Capture the cell that displays the provided text and extract its [x, y] central coordinate. 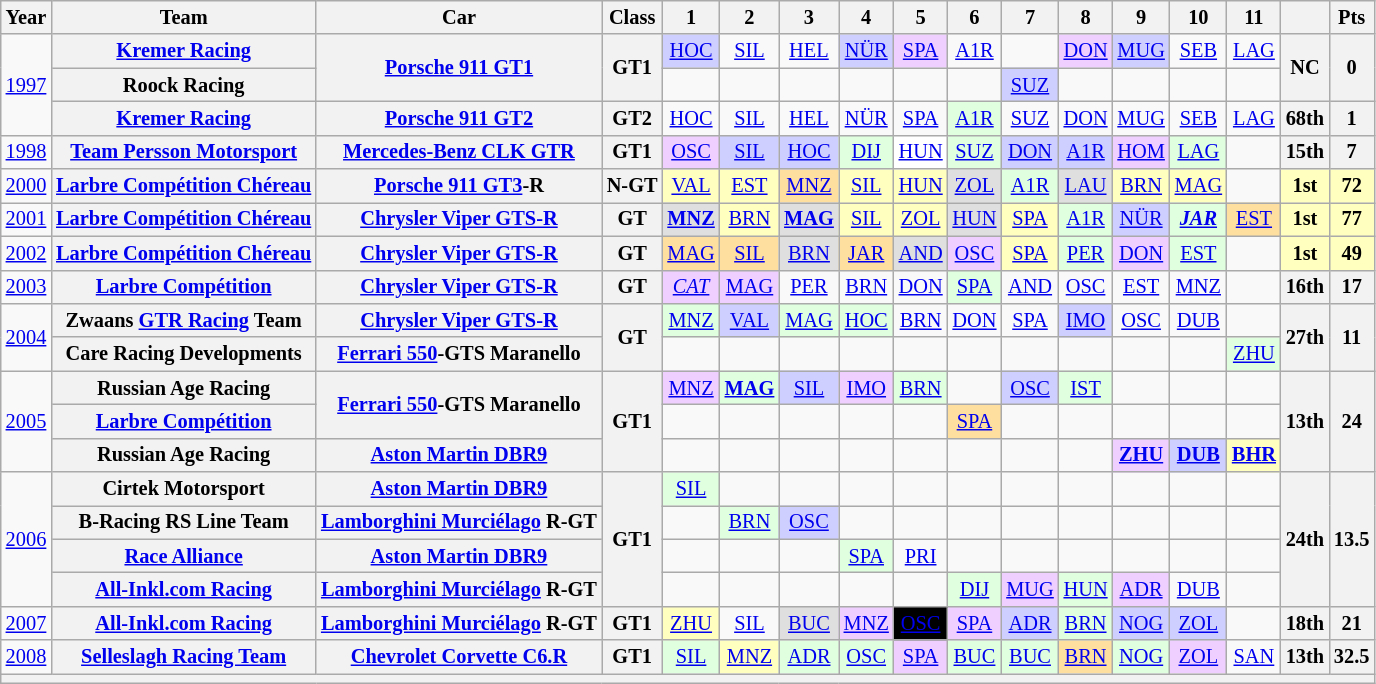
LAU [1086, 186]
Race Alliance [184, 556]
72 [1352, 186]
27th [1305, 336]
2004 [26, 336]
Class [632, 17]
16th [1305, 287]
2002 [26, 253]
77 [1352, 219]
32.5 [1352, 657]
2003 [26, 287]
SAN [1254, 657]
8 [1086, 17]
Zwaans GTR Racing Team [184, 320]
Cirtek Motorsport [184, 489]
1998 [26, 152]
Roock Racing [184, 85]
13.5 [1352, 540]
15th [1305, 152]
17 [1352, 287]
Mercedes-Benz CLK GTR [459, 152]
1997 [26, 84]
18th [1305, 623]
Selleslagh Racing Team [184, 657]
IST [1086, 388]
3 [809, 17]
CAT [690, 287]
Care Racing Developments [184, 354]
Pts [1352, 17]
21 [1352, 623]
2008 [26, 657]
Year [26, 17]
24 [1352, 422]
10 [1198, 17]
2007 [26, 623]
HOM [1140, 152]
GT2 [632, 118]
BHR [1254, 455]
Chevrolet Corvette C6.R [459, 657]
NC [1305, 68]
68th [1305, 118]
49 [1352, 253]
PRI [921, 556]
N-GT [632, 186]
2001 [26, 219]
Team Persson Motorsport [184, 152]
2005 [26, 422]
6 [975, 17]
Porsche 911 GT2 [459, 118]
0 [1352, 68]
2000 [26, 186]
24th [1305, 540]
9 [1140, 17]
5 [921, 17]
Team [184, 17]
2 [750, 17]
B-Racing RS Line Team [184, 522]
Porsche 911 GT1 [459, 68]
4 [866, 17]
Porsche 911 GT3-R [459, 186]
Car [459, 17]
2006 [26, 540]
